Search for the cell housing the specified text and yield its (x, y) center coordinate. 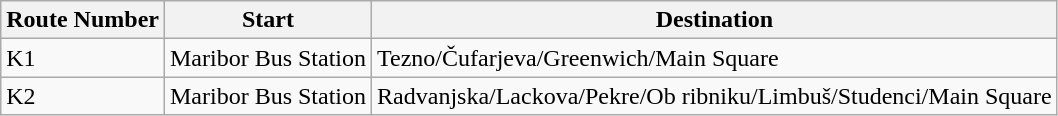
Route Number (83, 20)
Tezno/Čufarjeva/Greenwich/Main Square (715, 58)
K2 (83, 96)
K1 (83, 58)
Start (268, 20)
Radvanjska/Lackova/Pekre/Ob ribniku/Limbuš/Studenci/Main Square (715, 96)
Destination (715, 20)
